Identify which cell holds the provided text, then report its (X, Y) central coordinate. 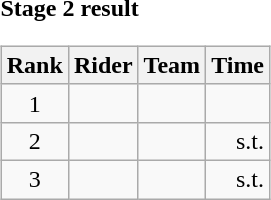
2 (34, 141)
1 (34, 103)
3 (34, 179)
Team (172, 65)
Time (238, 65)
Rank (34, 65)
Rider (103, 65)
